Pinpoint the cell where the given text exists, returning its [X, Y] midpoint coordinate. 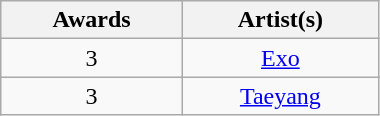
Exo [280, 58]
Artist(s) [280, 20]
Awards [92, 20]
Taeyang [280, 96]
